For the text-containing cell, return its midpoint in [X, Y] coordinate format. 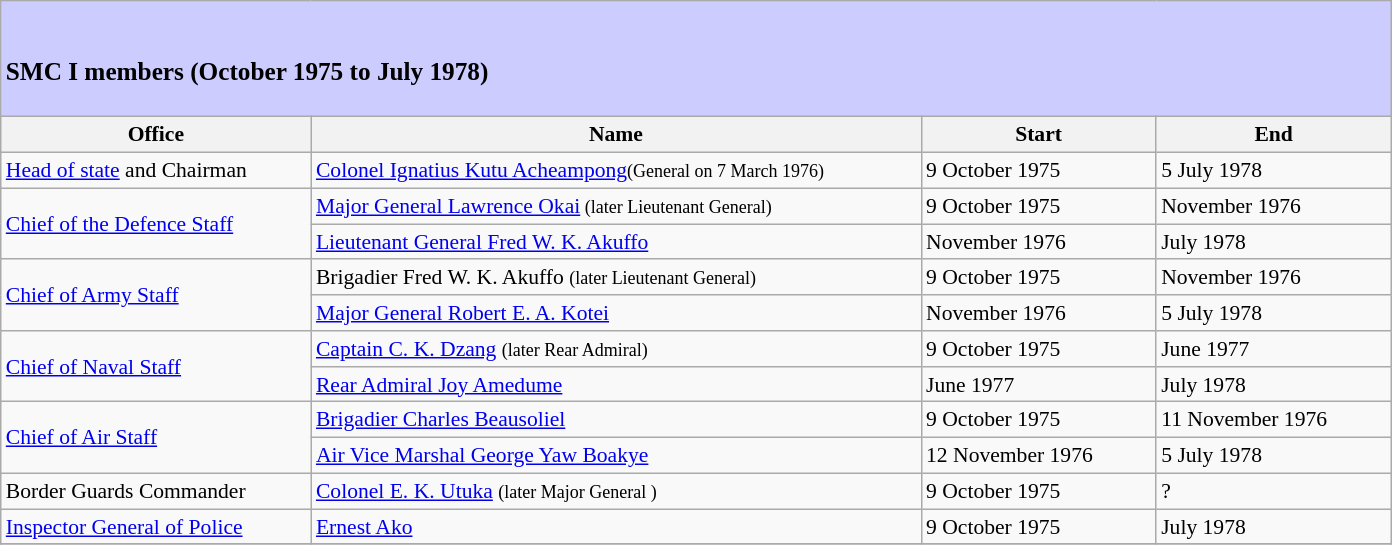
Inspector General of Police [156, 527]
End [1274, 135]
Major General Robert E. A. Kotei [616, 313]
12 November 1976 [1038, 456]
Air Vice Marshal George Yaw Boakye [616, 456]
Rear Admiral Joy Amedume [616, 385]
Chief of the Defence Staff [156, 224]
Office [156, 135]
Border Guards Commander [156, 492]
Chief of Air Staff [156, 438]
Major General Lawrence Okai (later Lieutenant General) [616, 207]
Start [1038, 135]
Colonel Ignatius Kutu Acheampong(General on 7 March 1976) [616, 171]
Colonel E. K. Utuka (later Major General ) [616, 492]
Brigadier Fred W. K. Akuffo (later Lieutenant General) [616, 278]
Brigadier Charles Beausoliel [616, 420]
Ernest Ako [616, 527]
Lieutenant General Fred W. K. Akuffo [616, 242]
Chief of Army Staff [156, 296]
Chief of Naval Staff [156, 366]
11 November 1976 [1274, 420]
Name [616, 135]
? [1274, 492]
SMC I members (October 1975 to July 1978) [696, 59]
Captain C. K. Dzang (later Rear Admiral) [616, 349]
Head of state and Chairman [156, 171]
